Scan for the cell matching the given text and deliver its [X, Y] coordinate at center. 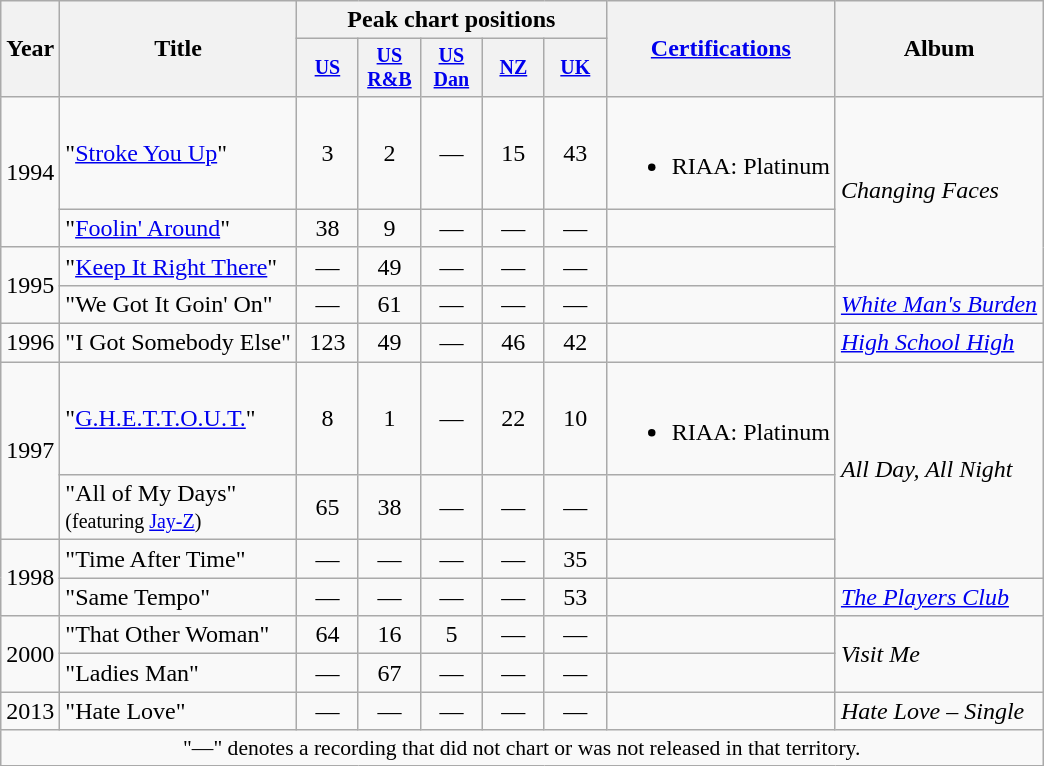
"Time After Time" [178, 559]
"That Other Woman" [178, 635]
3 [327, 152]
Year [30, 49]
2 [389, 152]
High School High [938, 343]
NZ [513, 68]
US [327, 68]
Visit Me [938, 654]
The Players Club [938, 597]
1997 [30, 451]
2000 [30, 654]
123 [327, 343]
43 [575, 152]
61 [389, 304]
53 [575, 597]
15 [513, 152]
46 [513, 343]
8 [327, 418]
9 [389, 228]
"Same Tempo" [178, 597]
42 [575, 343]
1994 [30, 172]
2013 [30, 711]
"We Got It Goin' On" [178, 304]
"Hate Love" [178, 711]
Certifications [720, 49]
"I Got Somebody Else" [178, 343]
16 [389, 635]
Album [938, 49]
"All of My Days" (featuring Jay-Z) [178, 508]
"G.H.E.T.T.O.U.T." [178, 418]
White Man's Burden [938, 304]
65 [327, 508]
10 [575, 418]
67 [389, 673]
Title [178, 49]
USR&B [389, 68]
"Foolin' Around" [178, 228]
1996 [30, 343]
1 [389, 418]
UK [575, 68]
22 [513, 418]
5 [451, 635]
Changing Faces [938, 190]
35 [575, 559]
Peak chart positions [451, 20]
Hate Love – Single [938, 711]
"Stroke You Up" [178, 152]
"Keep It Right There" [178, 266]
USDan [451, 68]
1998 [30, 578]
All Day, All Night [938, 470]
1995 [30, 285]
"—" denotes a recording that did not chart or was not released in that territory. [522, 748]
64 [327, 635]
"Ladies Man" [178, 673]
